Return the [X, Y] coordinate for the center point of the cell that contains the specified text.  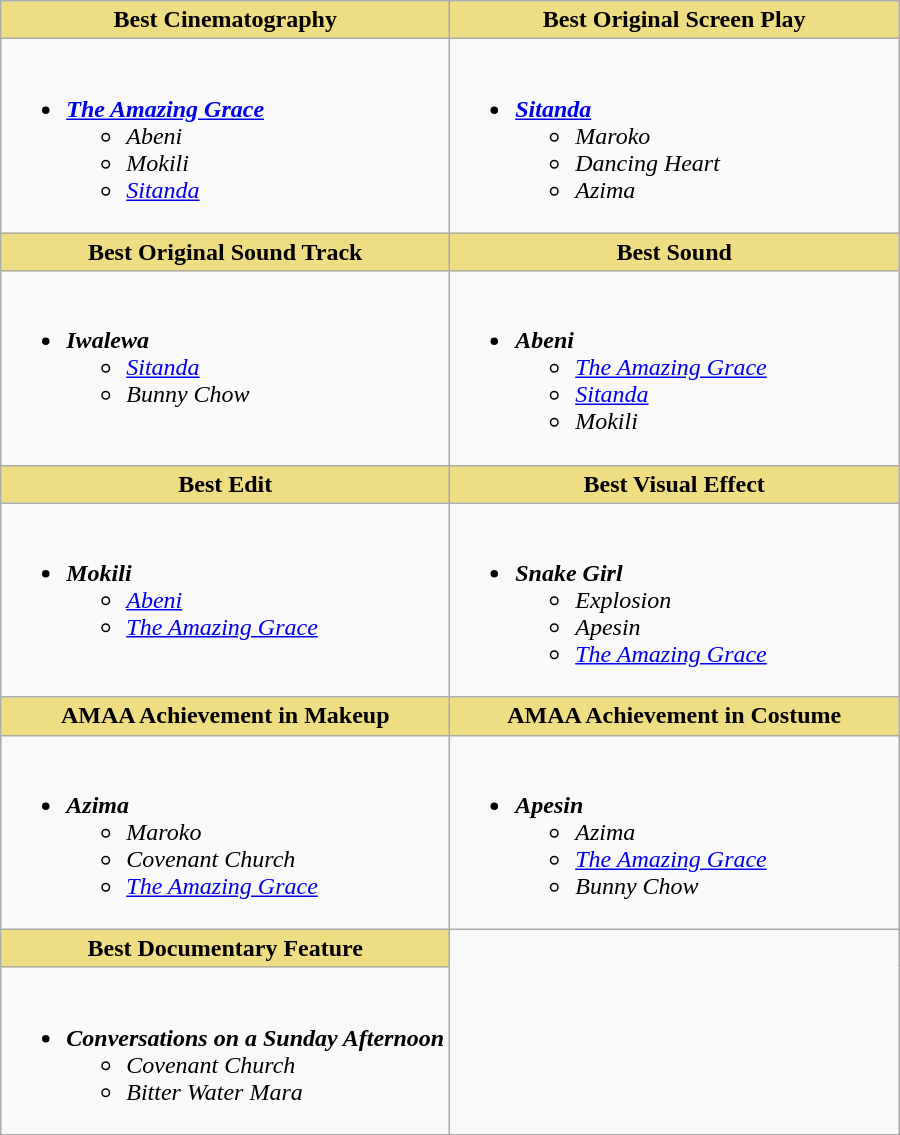
Conversations on a Sunday AfternoonCovenant ChurchBitter Water Mara [226, 1050]
AMAA Achievement in Costume [674, 716]
ApesinAzimaThe Amazing GraceBunny Chow [674, 832]
AMAA Achievement in Makeup [226, 716]
Best Sound [674, 252]
SitandaMarokoDancing HeartAzima [674, 136]
Snake GirlExplosionApesinThe Amazing Grace [674, 600]
IwalewaSitandaBunny Chow [226, 368]
Best Original Screen Play [674, 20]
AzimaMarokoCovenant ChurchThe Amazing Grace [226, 832]
Best Cinematography [226, 20]
Best Visual Effect [674, 484]
Best Documentary Feature [226, 948]
The Amazing GraceAbeniMokiliSitanda [226, 136]
Best Edit [226, 484]
AbeniThe Amazing GraceSitandaMokili [674, 368]
MokiliAbeniThe Amazing Grace [226, 600]
Best Original Sound Track [226, 252]
